Return the (X, Y) coordinate for the center point of the cell that contains the specified text.  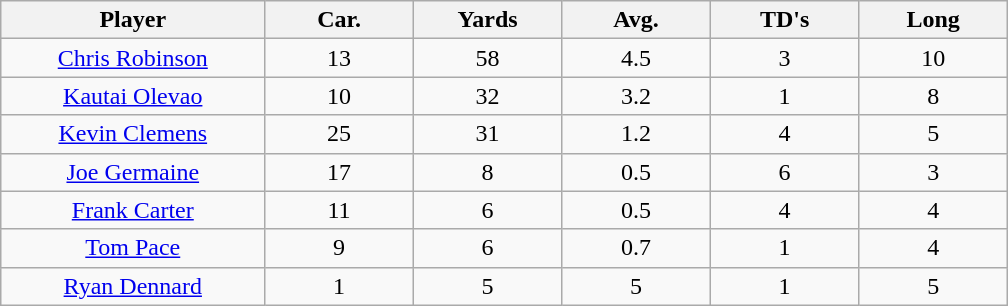
3.2 (636, 96)
Avg. (636, 20)
0.7 (636, 248)
Long (934, 20)
Player (133, 20)
17 (340, 172)
31 (488, 134)
25 (340, 134)
4.5 (636, 58)
Car. (340, 20)
Yards (488, 20)
Frank Carter (133, 210)
9 (340, 248)
Ryan Dennard (133, 286)
11 (340, 210)
Tom Pace (133, 248)
1.2 (636, 134)
32 (488, 96)
Chris Robinson (133, 58)
13 (340, 58)
58 (488, 58)
TD's (784, 20)
Joe Germaine (133, 172)
Kautai Olevao (133, 96)
Kevin Clemens (133, 134)
